Pinpoint the cell where the given text exists, returning its [X, Y] midpoint coordinate. 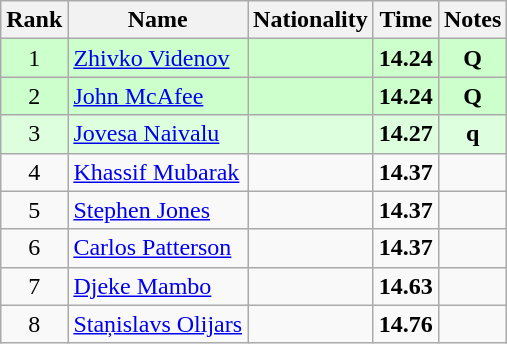
Carlos Patterson [158, 248]
14.63 [406, 286]
John McAfee [158, 96]
5 [34, 210]
Stephen Jones [158, 210]
Time [406, 20]
Nationality [311, 20]
Notes [472, 20]
Zhivko Videnov [158, 58]
Staņislavs Olijars [158, 324]
8 [34, 324]
14.27 [406, 134]
7 [34, 286]
Rank [34, 20]
Name [158, 20]
Khassif Mubarak [158, 172]
Jovesa Naivalu [158, 134]
2 [34, 96]
q [472, 134]
6 [34, 248]
14.76 [406, 324]
4 [34, 172]
Djeke Mambo [158, 286]
3 [34, 134]
1 [34, 58]
